Capture the cell that displays the provided text and extract its [x, y] central coordinate. 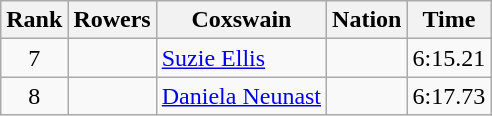
8 [34, 96]
6:17.73 [449, 96]
Coxswain [241, 20]
Time [449, 20]
Rowers [112, 20]
7 [34, 58]
Suzie Ellis [241, 58]
6:15.21 [449, 58]
Daniela Neunast [241, 96]
Nation [367, 20]
Rank [34, 20]
